Provide the (x, y) coordinate of the cell's center where the given text is located.  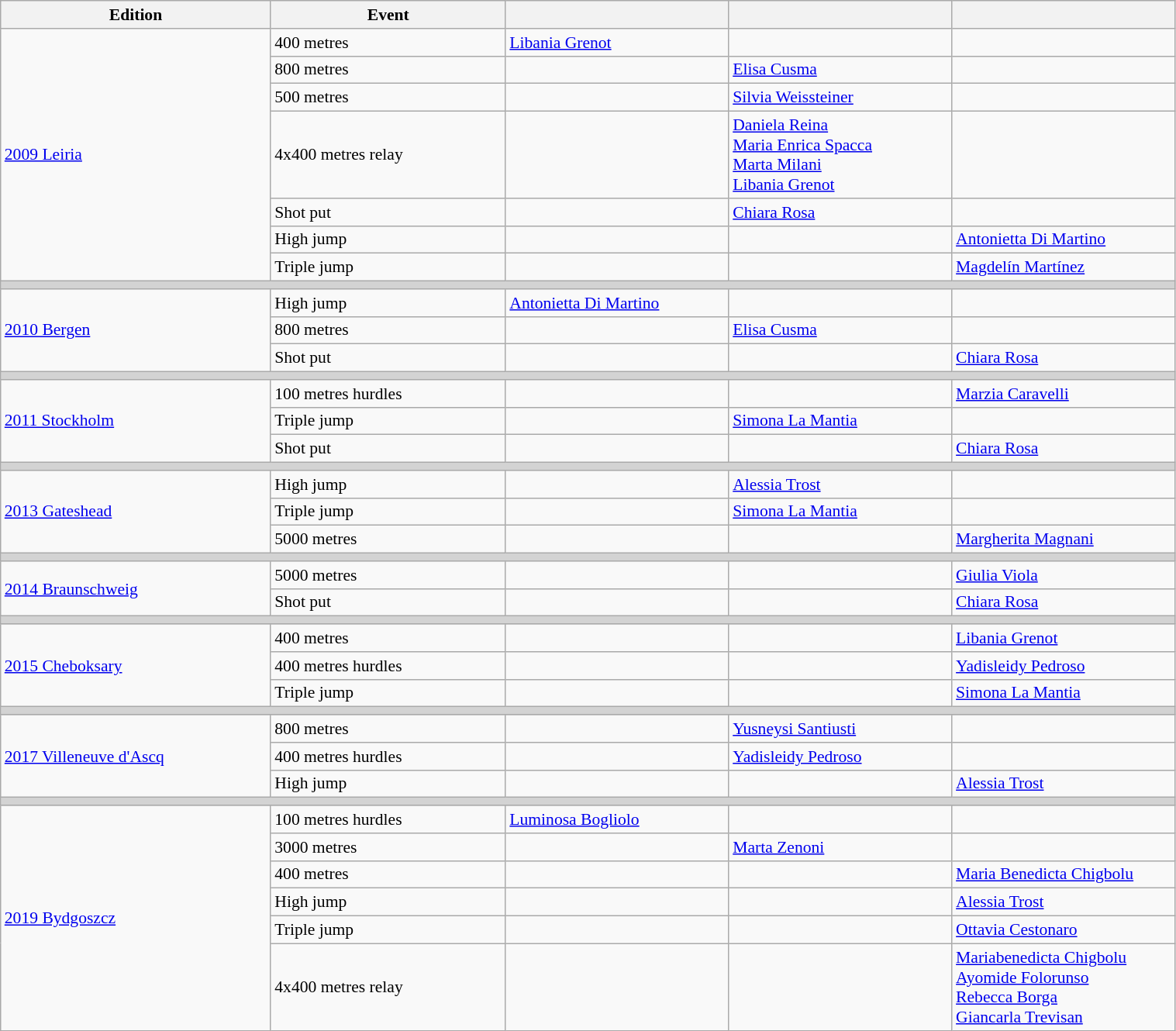
2011 Stockholm (136, 422)
Luminosa Bogliolo (617, 819)
Giulia Viola (1064, 575)
2019 Bydgoszcz (136, 918)
Maria Benedicta Chigbolu (1064, 874)
2015 Cheboksary (136, 665)
2014 Braunschweig (136, 589)
Margherita Magnani (1064, 540)
2013 Gateshead (136, 512)
Yusneysi Santiusti (840, 729)
2017 Villeneuve d'Ascq (136, 757)
Marzia Caravelli (1064, 394)
Ottavia Cestonaro (1064, 930)
500 metres (388, 98)
Marta Zenoni (840, 847)
3000 metres (388, 847)
Mariabenedicta ChigboluAyomide FolorunsoRebecca BorgaGiancarla Trevisan (1064, 987)
Edition (136, 15)
Magdelín Martínez (1064, 267)
Event (388, 15)
2010 Bergen (136, 330)
Daniela ReinaMaria Enrica SpaccaMarta MilaniLibania Grenot (840, 155)
Silvia Weissteiner (840, 98)
2009 Leiria (136, 155)
